Output the [x, y] coordinate of the center of the cell containing the given text.  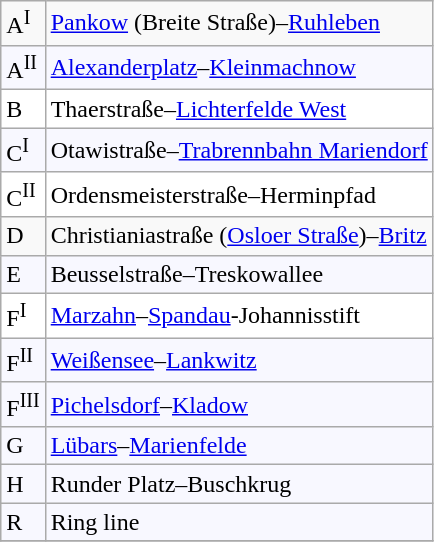
Otawistraße–Trabrennbahn Mariendorf [239, 150]
CI [23, 150]
FI [23, 316]
B [23, 109]
Pankow (Breite Straße)–Ruhleben [239, 24]
Runder Platz–Buschkrug [239, 484]
Pichelsdorf–Kladow [239, 404]
G [23, 446]
Ring line [239, 522]
Alexanderplatz–Kleinmachnow [239, 68]
FII [23, 360]
H [23, 484]
Marzahn–Spandau-Johannisstift [239, 316]
Ordensmeisterstraße–Herminpfad [239, 194]
E [23, 274]
FIII [23, 404]
Lübars–Marienfelde [239, 446]
AI [23, 24]
R [23, 522]
Weißensee–Lankwitz [239, 360]
AII [23, 68]
Christianiastraße (Osloer Straße)–Britz [239, 236]
CII [23, 194]
D [23, 236]
Thaerstraße–Lichterfelde West [239, 109]
Beusselstraße–Treskowallee [239, 274]
